Provide the (X, Y) coordinate of the cell's center where the given text is located.  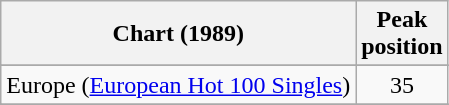
35 (402, 85)
Europe (European Hot 100 Singles) (178, 85)
Chart (1989) (178, 34)
Peakposition (402, 34)
